Identify which cell holds the provided text, then report its [x, y] central coordinate. 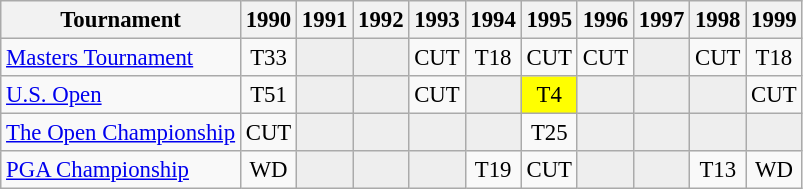
1993 [437, 20]
T51 [268, 95]
U.S. Open [121, 95]
1997 [661, 20]
1994 [493, 20]
Masters Tournament [121, 58]
1995 [549, 20]
The Open Championship [121, 133]
PGA Championship [121, 170]
T25 [549, 133]
1992 [381, 20]
Tournament [121, 20]
1990 [268, 20]
1998 [718, 20]
1991 [325, 20]
1999 [774, 20]
T13 [718, 170]
T19 [493, 170]
1996 [605, 20]
T33 [268, 58]
T4 [549, 95]
